Output the (x, y) coordinate of the center of the cell containing the given text.  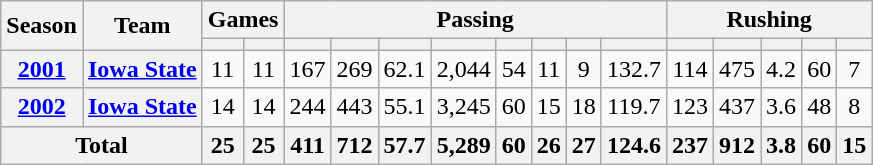
411 (308, 145)
3.8 (782, 145)
2002 (42, 107)
244 (308, 107)
437 (738, 107)
124.6 (634, 145)
62.1 (404, 69)
18 (584, 107)
132.7 (634, 69)
119.7 (634, 107)
3,245 (464, 107)
27 (584, 145)
Team (142, 26)
7 (854, 69)
2,044 (464, 69)
269 (354, 69)
114 (690, 69)
54 (514, 69)
Season (42, 26)
55.1 (404, 107)
Total (102, 145)
3.6 (782, 107)
475 (738, 69)
Rushing (768, 20)
26 (548, 145)
9 (584, 69)
48 (820, 107)
57.7 (404, 145)
123 (690, 107)
8 (854, 107)
912 (738, 145)
167 (308, 69)
Games (243, 20)
Passing (475, 20)
5,289 (464, 145)
443 (354, 107)
2001 (42, 69)
712 (354, 145)
4.2 (782, 69)
237 (690, 145)
